Determine the (X, Y) coordinate at the center of the cell enclosing the given text.  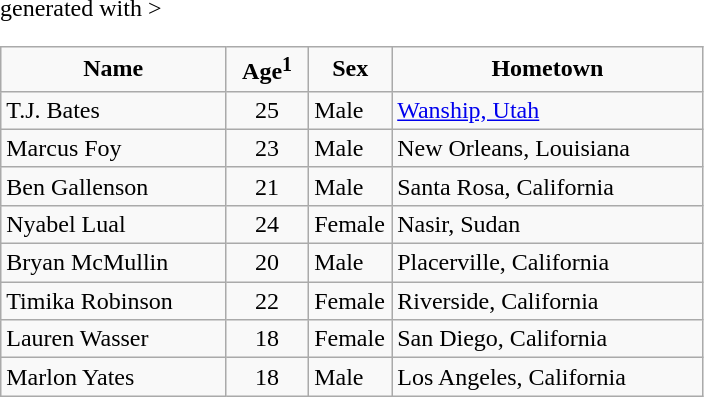
Wanship, Utah (548, 110)
23 (268, 148)
San Diego, California (548, 339)
Riverside, California (548, 301)
Timika Robinson (114, 301)
Los Angeles, California (548, 377)
Sex (350, 70)
20 (268, 263)
Lauren Wasser (114, 339)
Santa Rosa, California (548, 186)
Name (114, 70)
Placerville, California (548, 263)
Hometown (548, 70)
New Orleans, Louisiana (548, 148)
Nasir, Sudan (548, 224)
Ben Gallenson (114, 186)
Bryan McMullin (114, 263)
Marlon Yates (114, 377)
24 (268, 224)
T.J. Bates (114, 110)
Marcus Foy (114, 148)
Nyabel Lual (114, 224)
22 (268, 301)
25 (268, 110)
Age1 (268, 70)
21 (268, 186)
